Locate the cell with the specified text and output its [x, y] center coordinate. 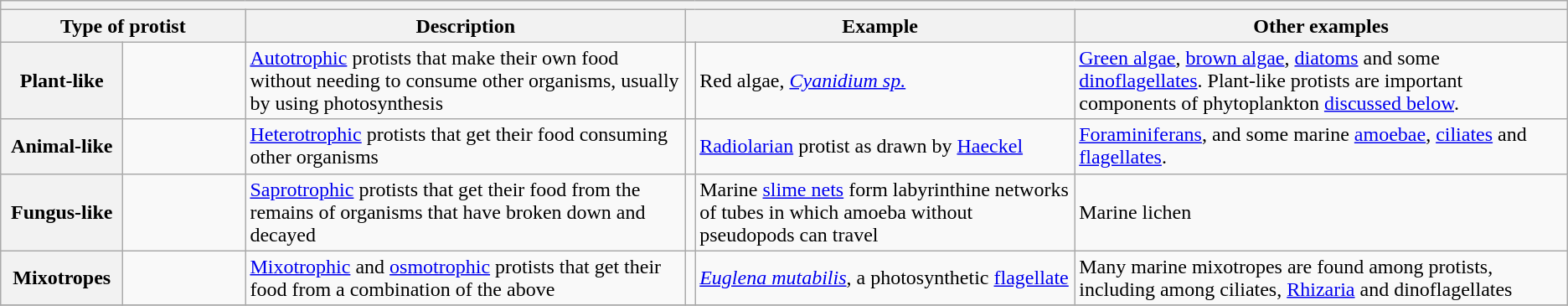
Type of protist [123, 26]
Radiolarian protist as drawn by Haeckel [885, 146]
Euglena mutabilis, a photosynthetic flagellate [885, 278]
Other examples [1322, 26]
Many marine mixotropes are found among protists, including among ciliates, Rhizaria and dinoflagellates [1322, 278]
Mixotropes [62, 278]
Saprotrophic protists that get their food from the remains of organisms that have broken down and decayed [466, 212]
Green algae, brown algae, diatoms and some dinoflagellates. Plant-like protists are important components of phytoplankton discussed below. [1322, 80]
Marine lichen [1322, 212]
Foraminiferans, and some marine amoebae, ciliates and flagellates. [1322, 146]
Marine slime nets form labyrinthine networks of tubes in which amoeba without pseudopods can travel [885, 212]
Autotrophic protists that make their own food without needing to consume other organisms, usually by using photosynthesis [466, 80]
Red algae, Cyanidium sp. [885, 80]
Example [880, 26]
Fungus-like [62, 212]
Mixotrophic and osmotrophic protists that get their food from a combination of the above [466, 278]
Plant-like [62, 80]
Animal-like [62, 146]
Description [466, 26]
Heterotrophic protists that get their food consuming other organisms [466, 146]
